Locate the cell with the specified text and output its [X, Y] center coordinate. 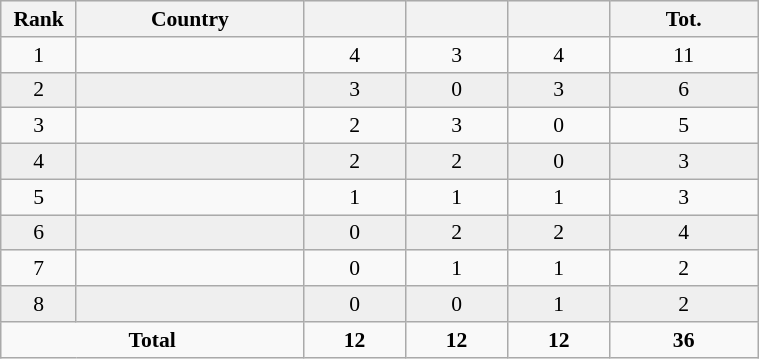
8 [39, 304]
Country [190, 19]
Tot. [684, 19]
36 [684, 340]
7 [39, 269]
Total [152, 340]
Rank [39, 19]
11 [684, 55]
